Determine the [X, Y] coordinate at the center of the cell enclosing the given text.  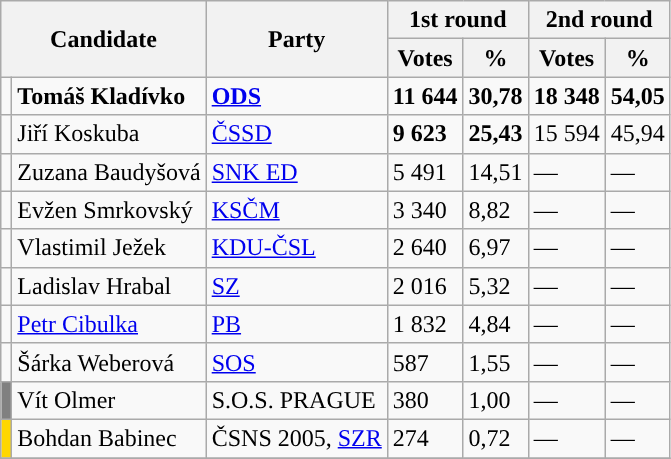
1st round [458, 20]
Candidate [104, 39]
1,00 [496, 400]
Bohdan Babinec [109, 438]
9 623 [425, 134]
45,94 [638, 134]
1 832 [425, 324]
KDU-ČSL [296, 248]
SOS [296, 362]
54,05 [638, 96]
5 491 [425, 172]
KSČM [296, 210]
1,55 [496, 362]
Petr Cibulka [109, 324]
Evžen Smrkovský [109, 210]
ČSSD [296, 134]
18 348 [566, 96]
8,82 [496, 210]
Ladislav Hrabal [109, 286]
0,72 [496, 438]
ČSNS 2005, SZR [296, 438]
5,32 [496, 286]
4,84 [496, 324]
ODS [296, 96]
14,51 [496, 172]
Tomáš Kladívko [109, 96]
Šárka Weberová [109, 362]
11 644 [425, 96]
2nd round [599, 20]
Party [296, 39]
30,78 [496, 96]
Vít Olmer [109, 400]
SZ [296, 286]
25,43 [496, 134]
274 [425, 438]
15 594 [566, 134]
S.O.S. PRAGUE [296, 400]
6,97 [496, 248]
587 [425, 362]
Vlastimil Ježek [109, 248]
Zuzana Baudyšová [109, 172]
SNK ED [296, 172]
3 340 [425, 210]
2 016 [425, 286]
Jiří Koskuba [109, 134]
380 [425, 400]
PB [296, 324]
2 640 [425, 248]
